Locate the cell with the specified text and output its [x, y] center coordinate. 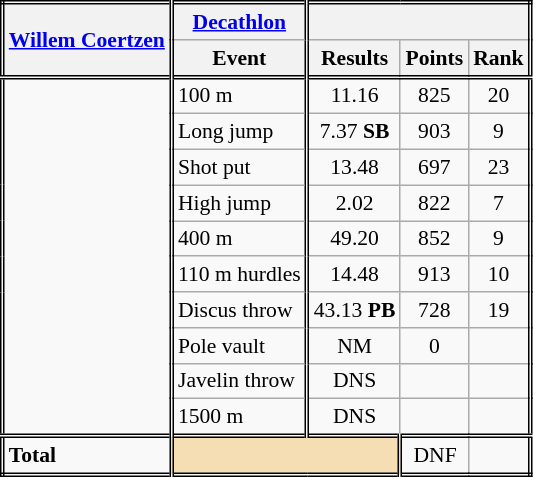
19 [499, 310]
13.48 [354, 168]
Decathlon [239, 22]
DNF [434, 456]
10 [499, 275]
825 [434, 96]
822 [434, 203]
913 [434, 275]
Results [354, 58]
1500 m [239, 418]
20 [499, 96]
400 m [239, 239]
Pole vault [239, 346]
7 [499, 203]
7.37 SB [354, 132]
Discus throw [239, 310]
Event [239, 58]
High jump [239, 203]
Rank [499, 58]
Javelin throw [239, 381]
Points [434, 58]
0 [434, 346]
697 [434, 168]
Total [86, 456]
110 m hurdles [239, 275]
49.20 [354, 239]
852 [434, 239]
NM [354, 346]
43.13 PB [354, 310]
Shot put [239, 168]
Willem Coertzen [86, 40]
728 [434, 310]
11.16 [354, 96]
14.48 [354, 275]
Long jump [239, 132]
903 [434, 132]
23 [499, 168]
2.02 [354, 203]
100 m [239, 96]
